Find where the given text appears and provide that cell's center as (X, Y) coordinate. 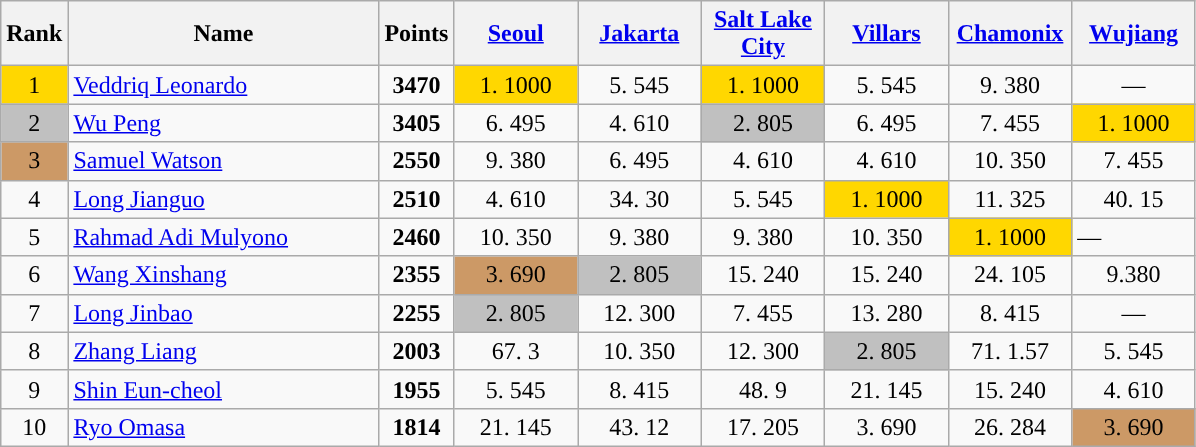
Jakarta (640, 34)
2255 (416, 313)
40. 15 (1134, 199)
Rahmad Adi Mulyono (224, 237)
Shin Eun-cheol (224, 389)
Wujiang (1134, 34)
6 (34, 275)
3 (34, 161)
9.380 (1134, 275)
4 (34, 199)
Wang Xinshang (224, 275)
Seoul (516, 34)
Wu Peng (224, 123)
1814 (416, 427)
48. 9 (763, 389)
7 (34, 313)
13. 280 (887, 313)
24. 105 (1010, 275)
Long Jinbao (224, 313)
Villars (887, 34)
11. 325 (1010, 199)
2510 (416, 199)
3470 (416, 85)
67. 3 (516, 351)
Salt Lake City (763, 34)
9 (34, 389)
Samuel Watson (224, 161)
10 (34, 427)
1 (34, 85)
3405 (416, 123)
Chamonix (1010, 34)
Long Jianguo (224, 199)
Points (416, 34)
5 (34, 237)
Ryo Omasa (224, 427)
2355 (416, 275)
2003 (416, 351)
71. 1.57 (1010, 351)
43. 12 (640, 427)
1955 (416, 389)
Rank (34, 34)
2 (34, 123)
Name (224, 34)
8 (34, 351)
34. 30 (640, 199)
Zhang Liang (224, 351)
26. 284 (1010, 427)
2460 (416, 237)
2550 (416, 161)
17. 205 (763, 427)
Veddriq Leonardo (224, 85)
